Output the [X, Y] coordinate of the center of the cell containing the given text.  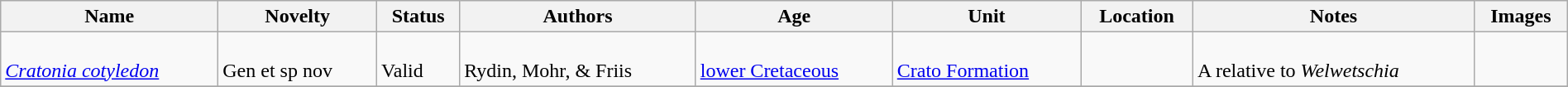
Images [1522, 17]
Name [109, 17]
Age [794, 17]
lower Cretaceous [794, 60]
Cratonia cotyledon [109, 60]
A relative to Welwetschia [1333, 60]
Valid [418, 60]
Location [1137, 17]
Gen et sp nov [298, 60]
Status [418, 17]
Unit [986, 17]
Novelty [298, 17]
Notes [1333, 17]
Authors [577, 17]
Crato Formation [986, 60]
Rydin, Mohr, & Friis [577, 60]
